Scan for the cell matching the given text and deliver its [x, y] coordinate at center. 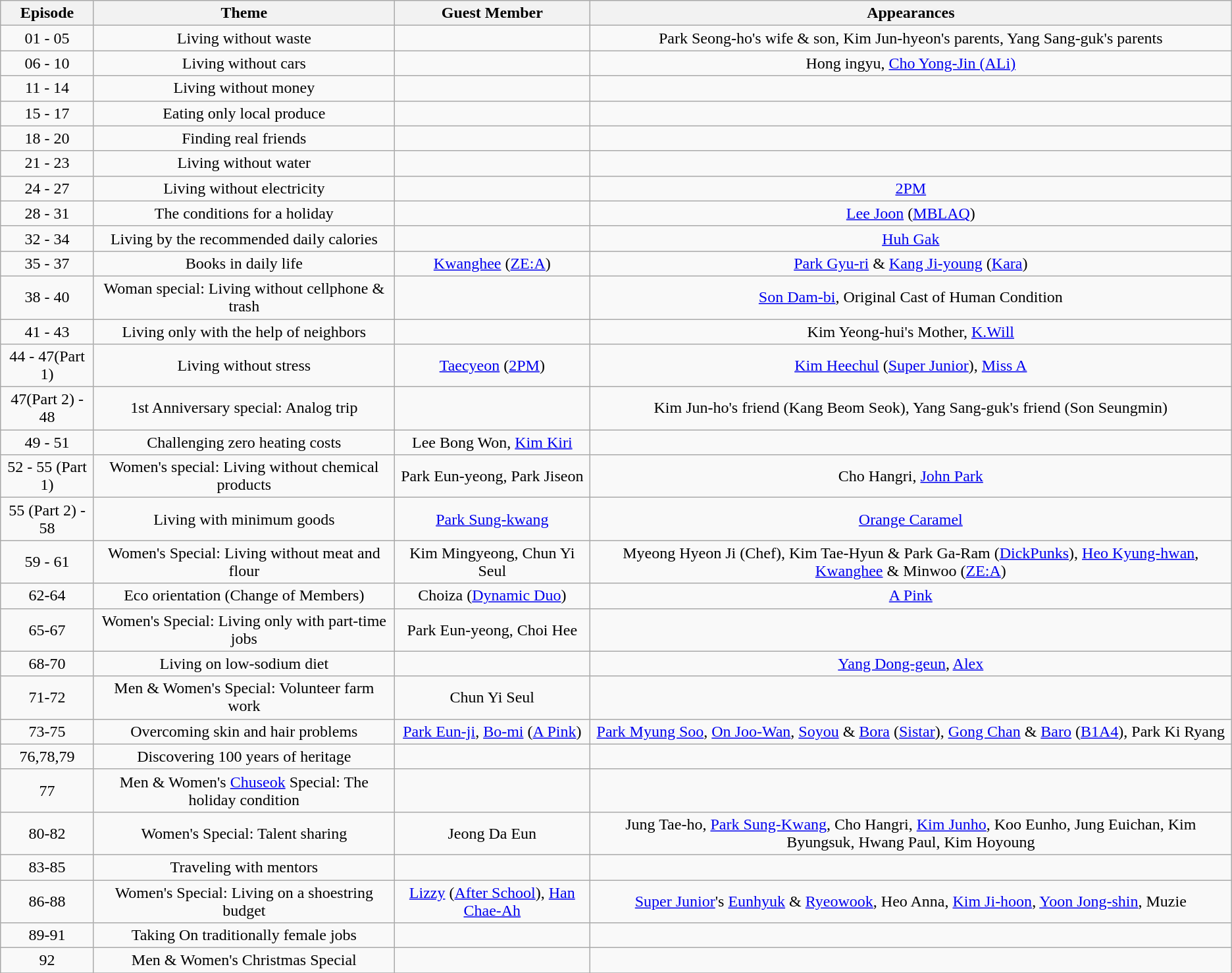
44 - 47(Part 1) [47, 366]
Son Dam-bi, Original Cast of Human Condition [911, 298]
Kim Jun-ho's friend (Kang Beom Seok), Yang Sang-guk's friend (Son Seungmin) [911, 408]
Taking On traditionally female jobs [244, 935]
Overcoming skin and hair problems [244, 731]
Park Seong-ho's wife & son, Kim Jun-hyeon's parents, Yang Sang-guk's parents [911, 38]
Living with minimum goods [244, 519]
Guest Member [492, 13]
68-70 [47, 664]
Park Gyu-ri & Kang Ji-young (Kara) [911, 263]
Women's Special: Living only with part-time jobs [244, 629]
86-88 [47, 901]
Huh Gak [911, 238]
Living without electricity [244, 188]
80-82 [47, 833]
Women's Special: Living without meat and flour [244, 562]
77 [47, 790]
32 - 34 [47, 238]
Living only with the help of neighbors [244, 331]
Park Myung Soo, On Joo-Wan, Soyou & Bora (Sistar), Gong Chan & Baro (B1A4), Park Ki Ryang [911, 731]
Women's Special: Talent sharing [244, 833]
Park Eun-yeong, Park Jiseon [492, 477]
1st Anniversary special: Analog trip [244, 408]
Kim Mingyeong, Chun Yi Seul [492, 562]
Myeong Hyeon Ji (Chef), Kim Tae-Hyun & Park Ga-Ram (DickPunks), Heo Kyung-hwan, Kwanghee & Minwoo (ZE:A) [911, 562]
Living without stress [244, 366]
Men & Women's Special: Volunteer farm work [244, 698]
Yang Dong-geun, Alex [911, 664]
28 - 31 [47, 213]
Books in daily life [244, 263]
24 - 27 [47, 188]
Living without money [244, 88]
Jung Tae-ho, Park Sung-Kwang, Cho Hangri, Kim Junho, Koo Eunho, Jung Euichan, Kim Byungsuk, Hwang Paul, Kim Hoyoung [911, 833]
06 - 10 [47, 63]
Kim Yeong-hui's Mother, K.Will [911, 331]
71-72 [47, 698]
Super Junior's Eunhyuk & Ryeowook, Heo Anna, Kim Ji-hoon, Yoon Jong-shin, Muzie [911, 901]
Kim Heechul (Super Junior), Miss A [911, 366]
Appearances [911, 13]
Lee Bong Won, Kim Kiri [492, 442]
Theme [244, 13]
18 - 20 [47, 138]
35 - 37 [47, 263]
Lizzy (After School), Han Chae-Ah [492, 901]
Men & Women's Christmas Special [244, 960]
Park Eun-ji, Bo-mi (A Pink) [492, 731]
Traveling with mentors [244, 867]
Women's Special: Living on a shoestring budget [244, 901]
89-91 [47, 935]
62-64 [47, 596]
41 - 43 [47, 331]
73-75 [47, 731]
Living by the recommended daily calories [244, 238]
38 - 40 [47, 298]
47(Part 2) - 48 [47, 408]
Kwanghee (ZE:A) [492, 263]
Eco orientation (Change of Members) [244, 596]
Living without cars [244, 63]
Park Sung-kwang [492, 519]
15 - 17 [47, 113]
Park Eun-yeong, Choi Hee [492, 629]
76,78,79 [47, 756]
Jeong Da Eun [492, 833]
49 - 51 [47, 442]
Living without waste [244, 38]
01 - 05 [47, 38]
2PM [911, 188]
Lee Joon (MBLAQ) [911, 213]
Orange Caramel [911, 519]
Woman special: Living without cellphone & trash [244, 298]
65-67 [47, 629]
A Pink [911, 596]
Episode [47, 13]
11 - 14 [47, 88]
Living without water [244, 163]
Chun Yi Seul [492, 698]
92 [47, 960]
55 (Part 2) - 58 [47, 519]
52 - 55 (Part 1) [47, 477]
Challenging zero heating costs [244, 442]
Living on low-sodium diet [244, 664]
21 - 23 [47, 163]
83-85 [47, 867]
Eating only local produce [244, 113]
Men & Women's Chuseok Special: The holiday condition [244, 790]
Women's special: Living without chemical products [244, 477]
Taecyeon (2PM) [492, 366]
Discovering 100 years of heritage [244, 756]
Cho Hangri, John Park [911, 477]
Hong ingyu, Cho Yong-Jin (ALi) [911, 63]
The conditions for a holiday [244, 213]
Choiza (Dynamic Duo) [492, 596]
Finding real friends [244, 138]
59 - 61 [47, 562]
